Identify which cell holds the provided text, then report its [X, Y] central coordinate. 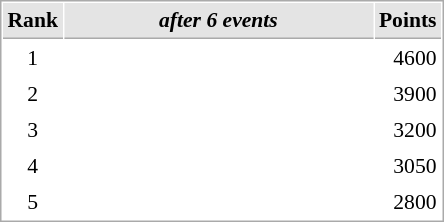
5 [32, 201]
2800 [408, 201]
Rank [32, 21]
3200 [408, 129]
3900 [408, 93]
3 [32, 129]
4600 [408, 57]
3050 [408, 165]
1 [32, 57]
4 [32, 165]
after 6 events [218, 21]
2 [32, 93]
Points [408, 21]
